Capture the cell that displays the provided text and extract its (x, y) central coordinate. 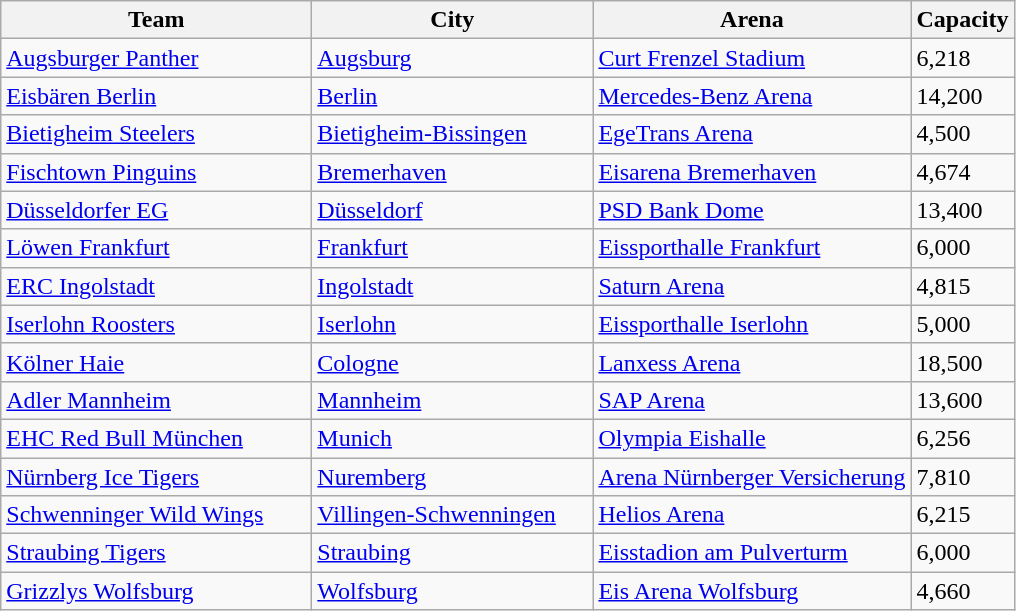
Eis Arena Wolfsburg (752, 591)
Augsburg (452, 58)
Nürnberg Ice Tigers (156, 477)
Ingolstadt (452, 286)
4,500 (962, 134)
Lanxess Arena (752, 362)
Düsseldorf (452, 210)
Saturn Arena (752, 286)
5,000 (962, 324)
Eissporthalle Iserlohn (752, 324)
Eisstadion am Pulverturm (752, 553)
Team (156, 20)
Arena (752, 20)
Eisarena Bremerhaven (752, 172)
Helios Arena (752, 515)
Bietigheim Steelers (156, 134)
4,660 (962, 591)
7,810 (962, 477)
Berlin (452, 96)
Frankfurt (452, 248)
Cologne (452, 362)
Eissporthalle Frankfurt (752, 248)
6,256 (962, 438)
Bremerhaven (452, 172)
Düsseldorfer EG (156, 210)
13,600 (962, 400)
Schwenninger Wild Wings (156, 515)
6,215 (962, 515)
Augsburger Panther (156, 58)
Grizzlys Wolfsburg (156, 591)
Olympia Eishalle (752, 438)
Nuremberg (452, 477)
13,400 (962, 210)
18,500 (962, 362)
Villingen-Schwenningen (452, 515)
Kölner Haie (156, 362)
Wolfsburg (452, 591)
Curt Frenzel Stadium (752, 58)
4,674 (962, 172)
EgeTrans Arena (752, 134)
Iserlohn Roosters (156, 324)
Fischtown Pinguins (156, 172)
4,815 (962, 286)
City (452, 20)
SAP Arena (752, 400)
Mannheim (452, 400)
EHC Red Bull München (156, 438)
Mercedes-Benz Arena (752, 96)
ERC Ingolstadt (156, 286)
Arena Nürnberger Versicherung (752, 477)
Eisbären Berlin (156, 96)
6,218 (962, 58)
Adler Mannheim (156, 400)
Straubing (452, 553)
14,200 (962, 96)
Bietigheim-Bissingen (452, 134)
Iserlohn (452, 324)
PSD Bank Dome (752, 210)
Capacity (962, 20)
Munich (452, 438)
Löwen Frankfurt (156, 248)
Straubing Tigers (156, 553)
